Return [x, y] of the center of cell containing provided text 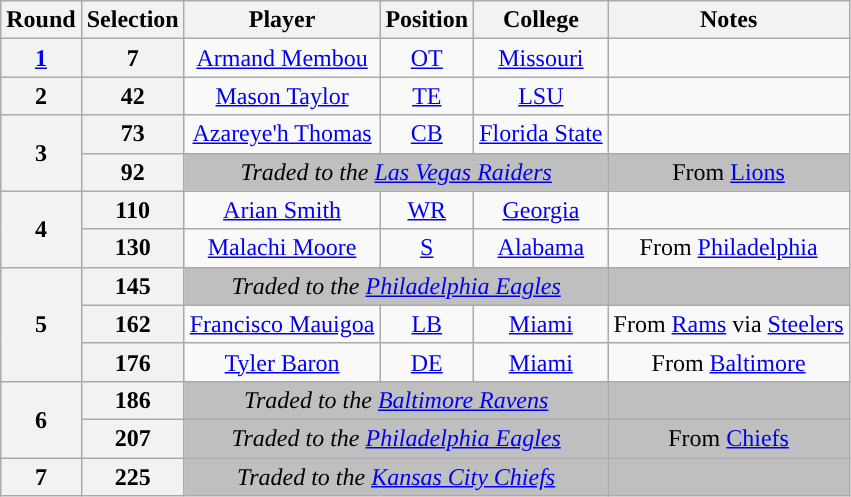
DE [427, 362]
LSU [541, 96]
Mason Taylor [282, 96]
42 [132, 96]
Selection [132, 20]
Round [41, 20]
TE [427, 96]
4 [41, 229]
From Philadelphia [728, 248]
Position [427, 20]
Traded to the Las Vegas Raiders [396, 172]
Tyler Baron [282, 362]
WR [427, 210]
225 [132, 477]
Armand Membou [282, 58]
5 [41, 324]
92 [132, 172]
Francisco Mauigoa [282, 324]
From Baltimore [728, 362]
207 [132, 438]
Arian Smith [282, 210]
LB [427, 324]
162 [132, 324]
Player [282, 20]
176 [132, 362]
6 [41, 419]
Alabama [541, 248]
From Rams via Steelers [728, 324]
Georgia [541, 210]
Malachi Moore [282, 248]
2 [41, 96]
73 [132, 134]
130 [132, 248]
3 [41, 153]
OT [427, 58]
186 [132, 400]
Florida State [541, 134]
1 [41, 58]
College [541, 20]
Azareye'h Thomas [282, 134]
145 [132, 286]
110 [132, 210]
Notes [728, 20]
Missouri [541, 58]
Traded to the Baltimore Ravens [396, 400]
S [427, 248]
From Lions [728, 172]
CB [427, 134]
From Chiefs [728, 438]
Traded to the Kansas City Chiefs [396, 477]
